Capture the cell that displays the provided text and extract its (X, Y) central coordinate. 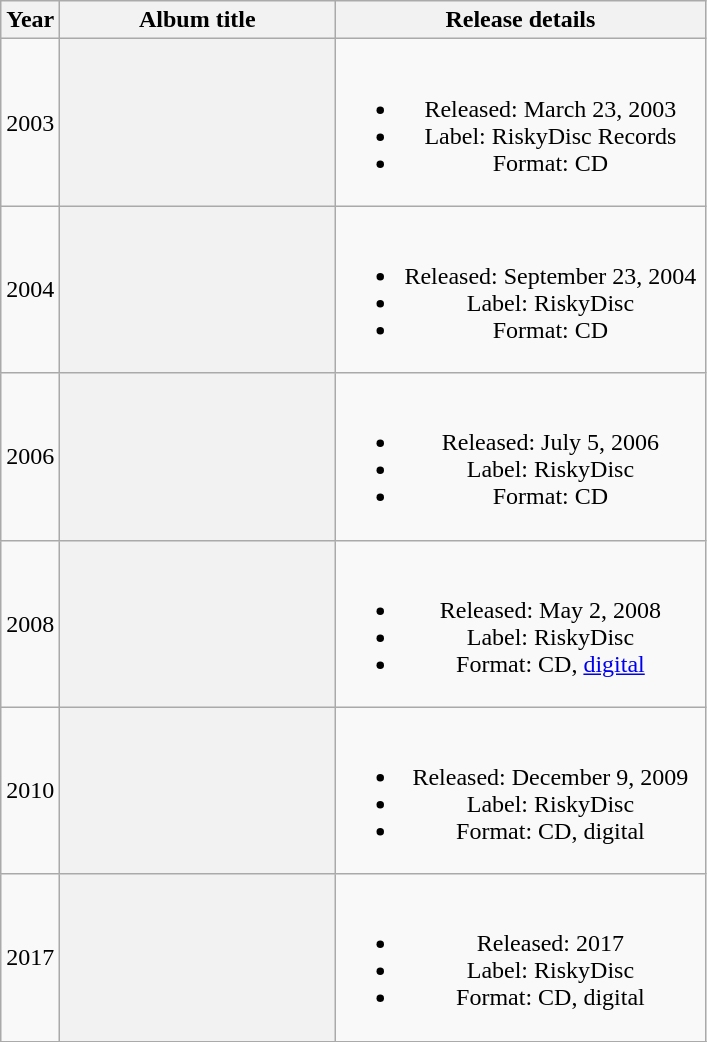
Released: July 5, 2006Label: RiskyDiscFormat: CD (520, 456)
Year (30, 20)
Released: 2017Label: RiskyDiscFormat: CD, digital (520, 958)
2006 (30, 456)
2017 (30, 958)
2008 (30, 624)
2003 (30, 122)
Released: December 9, 2009Label: RiskyDiscFormat: CD, digital (520, 790)
2004 (30, 290)
Released: March 23, 2003Label: RiskyDisc RecordsFormat: CD (520, 122)
Release details (520, 20)
Released: May 2, 2008Label: RiskyDiscFormat: CD, digital (520, 624)
Released: September 23, 2004Label: RiskyDiscFormat: CD (520, 290)
Album title (198, 20)
2010 (30, 790)
